Provide the (X, Y) coordinate of the cell's center where the given text is located.  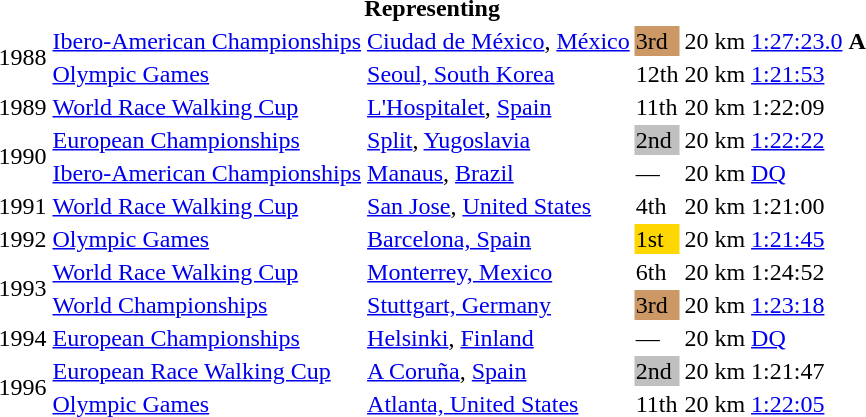
11th (657, 107)
Ciudad de México, México (499, 41)
San Jose, United States (499, 206)
4th (657, 206)
Helsinki, Finland (499, 338)
Monterrey, Mexico (499, 272)
A Coruña, Spain (499, 371)
L'Hospitalet, Spain (499, 107)
Manaus, Brazil (499, 173)
European Race Walking Cup (207, 371)
Seoul, South Korea (499, 74)
World Championships (207, 305)
Split, Yugoslavia (499, 140)
Stuttgart, Germany (499, 305)
6th (657, 272)
1st (657, 239)
12th (657, 74)
Barcelona, Spain (499, 239)
